Locate the cell with the specified text and output its (x, y) center coordinate. 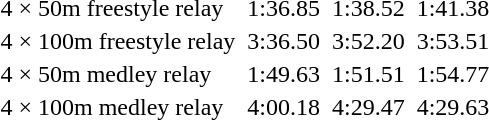
1:51.51 (368, 74)
3:36.50 (284, 41)
1:49.63 (284, 74)
3:52.20 (368, 41)
